For the text-containing cell, return its midpoint in [x, y] coordinate format. 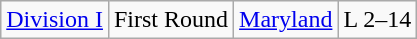
Division I [55, 20]
Maryland [286, 20]
L 2–14 [378, 20]
First Round [170, 20]
